Find where the given text appears and provide that cell's center as [X, Y] coordinate. 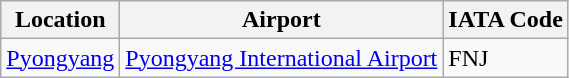
Location [60, 20]
FNJ [506, 58]
Airport [282, 20]
Pyongyang [60, 58]
IATA Code [506, 20]
Pyongyang International Airport [282, 58]
